Identify which cell holds the provided text, then report its [X, Y] central coordinate. 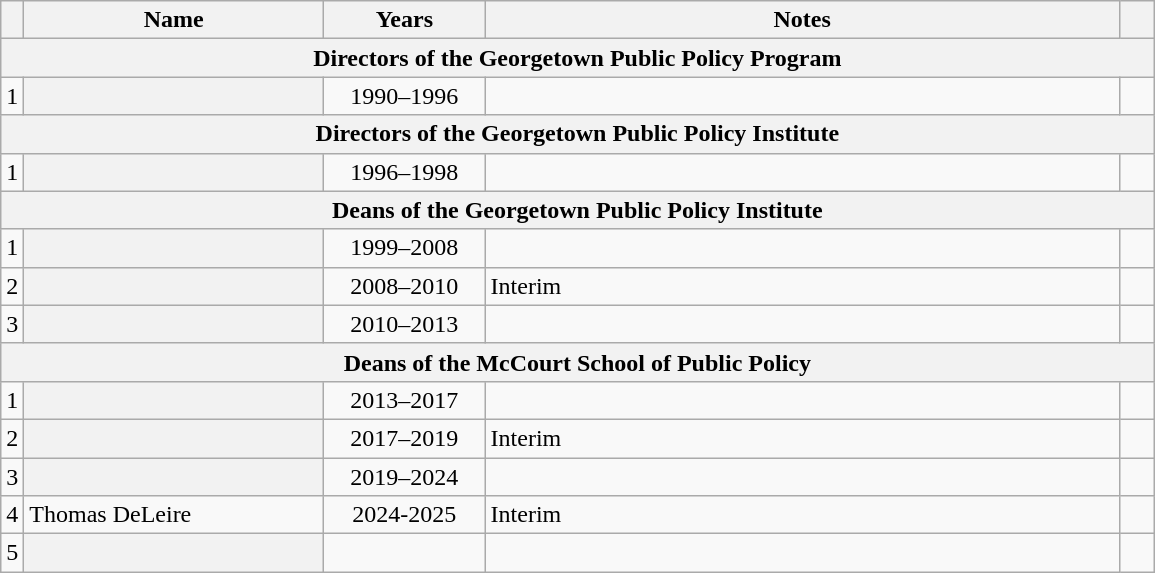
1999–2008 [404, 248]
Directors of the Georgetown Public Policy Institute [578, 134]
Name [174, 20]
Notes [802, 20]
2013–2017 [404, 400]
2019–2024 [404, 477]
Deans of the McCourt School of Public Policy [578, 362]
4 [12, 515]
2017–2019 [404, 438]
1996–1998 [404, 172]
Years [404, 20]
Thomas DeLeire [174, 515]
2008–2010 [404, 286]
Directors of the Georgetown Public Policy Program [578, 58]
5 [12, 553]
Deans of the Georgetown Public Policy Institute [578, 210]
1990–1996 [404, 96]
2024-2025 [404, 515]
2010–2013 [404, 324]
